Return (X, Y) of the center of cell containing provided text 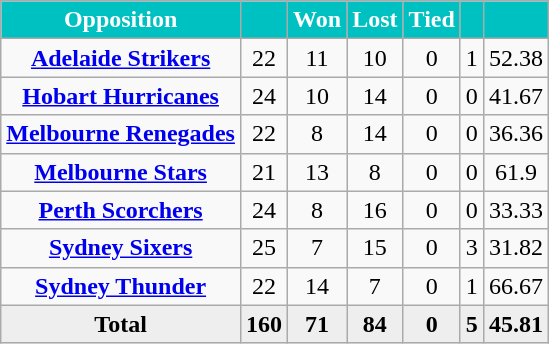
3 (472, 248)
41.67 (516, 96)
Adelaide Strikers (121, 58)
Won (318, 20)
Perth Scorchers (121, 210)
13 (318, 172)
66.67 (516, 286)
160 (264, 324)
61.9 (516, 172)
Sydney Thunder (121, 286)
11 (318, 58)
Melbourne Renegades (121, 134)
Sydney Sixers (121, 248)
5 (472, 324)
Opposition (121, 20)
Lost (375, 20)
52.38 (516, 58)
Tied (432, 20)
71 (318, 324)
Melbourne Stars (121, 172)
84 (375, 324)
21 (264, 172)
15 (375, 248)
33.33 (516, 210)
31.82 (516, 248)
45.81 (516, 324)
36.36 (516, 134)
Hobart Hurricanes (121, 96)
25 (264, 248)
16 (375, 210)
Total (121, 324)
